Identify which cell holds the provided text, then report its (x, y) central coordinate. 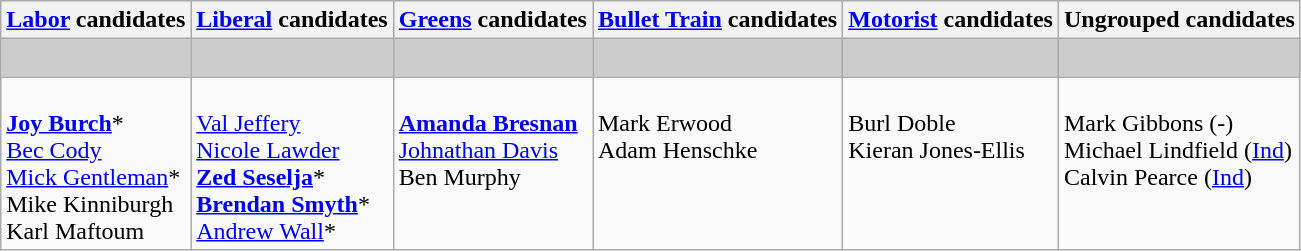
Motorist candidates (951, 20)
Amanda Bresnan Johnathan Davis Ben Murphy (492, 164)
Bullet Train candidates (717, 20)
Burl Doble Kieran Jones-Ellis (951, 164)
Ungrouped candidates (1179, 20)
Mark Gibbons (-) Michael Lindfield (Ind) Calvin Pearce (Ind) (1179, 164)
Mark Erwood Adam Henschke (717, 164)
Labor candidates (96, 20)
Joy Burch* Bec Cody Mick Gentleman* Mike Kinniburgh Karl Maftoum (96, 164)
Greens candidates (492, 20)
Val Jeffery Nicole Lawder Zed Seselja* Brendan Smyth* Andrew Wall* (292, 164)
Liberal candidates (292, 20)
